Search for the cell housing the specified text and yield its [X, Y] center coordinate. 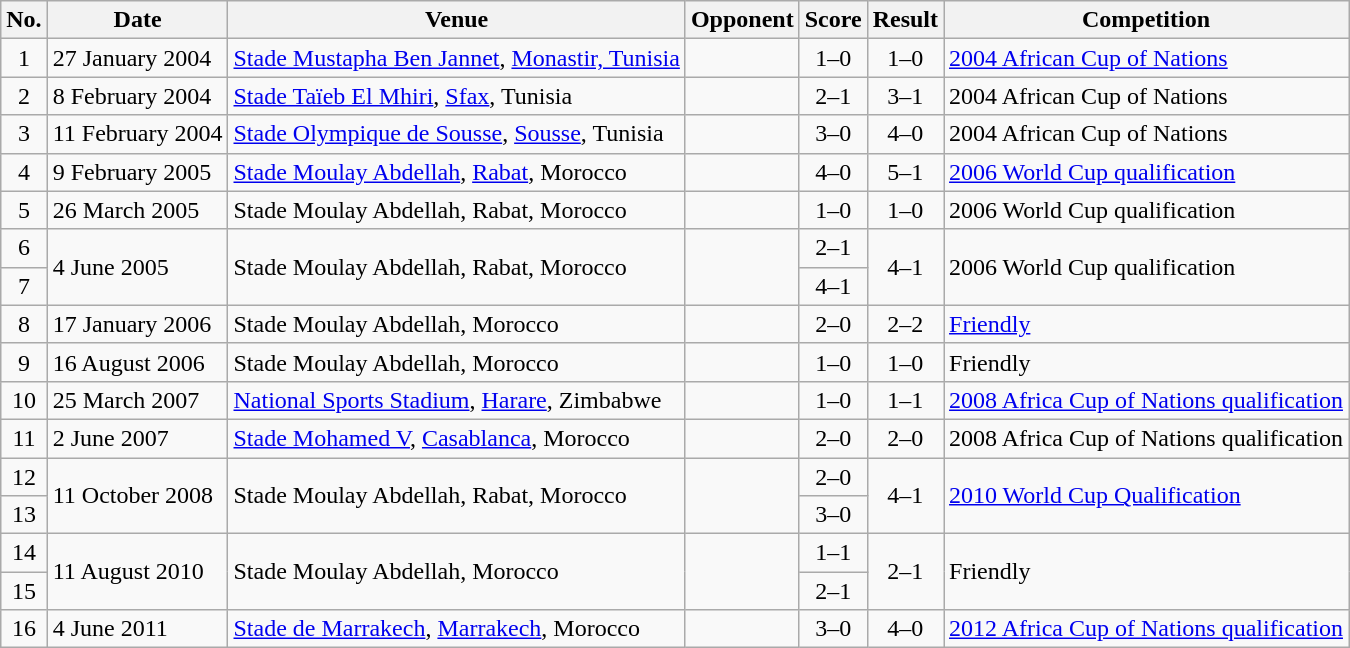
3 [24, 134]
7 [24, 286]
11 October 2008 [138, 496]
16 [24, 629]
14 [24, 553]
26 March 2005 [138, 210]
11 [24, 438]
Stade Olympique de Sousse, Sousse, Tunisia [456, 134]
Stade de Marrakech, Marrakech, Morocco [456, 629]
4 June 2005 [138, 267]
2 June 2007 [138, 438]
2010 World Cup Qualification [1146, 496]
8 February 2004 [138, 96]
Opponent [742, 20]
15 [24, 591]
12 [24, 477]
Venue [456, 20]
8 [24, 324]
No. [24, 20]
Score [833, 20]
Stade Mustapha Ben Jannet, Monastir, Tunisia [456, 58]
16 August 2006 [138, 362]
1 [24, 58]
9 [24, 362]
13 [24, 515]
Date [138, 20]
25 March 2007 [138, 400]
5 [24, 210]
11 February 2004 [138, 134]
17 January 2006 [138, 324]
11 August 2010 [138, 572]
Stade Mohamed V, Casablanca, Morocco [456, 438]
Result [905, 20]
4 [24, 172]
Stade Taïeb El Mhiri, Sfax, Tunisia [456, 96]
5–1 [905, 172]
27 January 2004 [138, 58]
2–2 [905, 324]
10 [24, 400]
3–1 [905, 96]
9 February 2005 [138, 172]
2 [24, 96]
National Sports Stadium, Harare, Zimbabwe [456, 400]
4 June 2011 [138, 629]
6 [24, 248]
Competition [1146, 20]
2012 Africa Cup of Nations qualification [1146, 629]
